Scan for the cell matching the given text and deliver its [X, Y] coordinate at center. 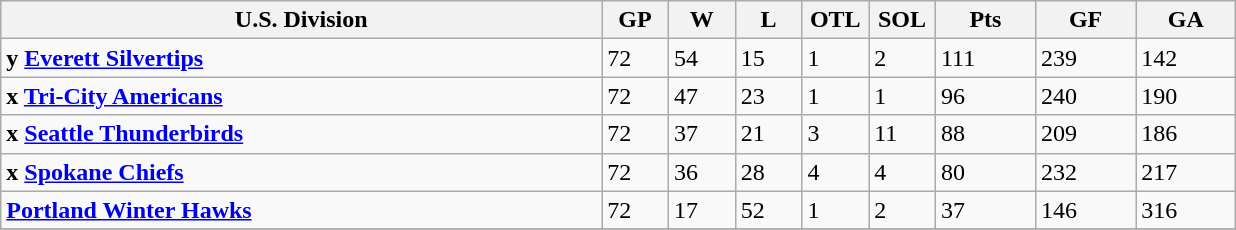
209 [1086, 134]
232 [1086, 172]
96 [985, 96]
x Seattle Thunderbirds [302, 134]
52 [768, 210]
3 [836, 134]
47 [702, 96]
11 [902, 134]
SOL [902, 20]
GP [636, 20]
Pts [985, 20]
15 [768, 58]
54 [702, 58]
GA [1186, 20]
28 [768, 172]
36 [702, 172]
186 [1186, 134]
Portland Winter Hawks [302, 210]
142 [1186, 58]
23 [768, 96]
80 [985, 172]
111 [985, 58]
x Tri-City Americans [302, 96]
240 [1086, 96]
L [768, 20]
17 [702, 210]
OTL [836, 20]
21 [768, 134]
W [702, 20]
146 [1086, 210]
GF [1086, 20]
217 [1186, 172]
239 [1086, 58]
190 [1186, 96]
x Spokane Chiefs [302, 172]
U.S. Division [302, 20]
y Everett Silvertips [302, 58]
88 [985, 134]
316 [1186, 210]
